Find where the given text appears and provide that cell's center as [x, y] coordinate. 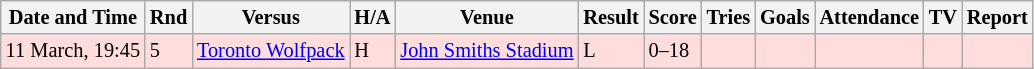
Goals [785, 17]
Rnd [168, 17]
Tries [728, 17]
L [610, 51]
H/A [373, 17]
TV [943, 17]
Date and Time [73, 17]
Score [673, 17]
John Smiths Stadium [486, 51]
H [373, 51]
Report [998, 17]
0–18 [673, 51]
Versus [270, 17]
Toronto Wolfpack [270, 51]
Result [610, 17]
Venue [486, 17]
11 March, 19:45 [73, 51]
Attendance [870, 17]
5 [168, 51]
